Capture the cell that displays the provided text and extract its [X, Y] central coordinate. 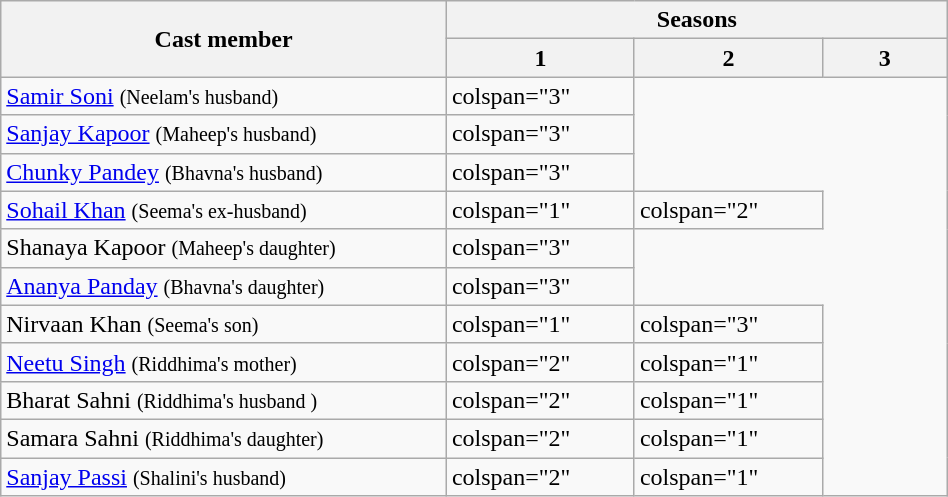
Samara Sahni (Riddhima's daughter) [224, 438]
2 [728, 58]
Seasons [696, 20]
Cast member [224, 39]
Sohail Khan (Seema's ex-husband) [224, 210]
Ananya Panday (Bhavna's daughter) [224, 286]
Bharat Sahni (Riddhima's husband ) [224, 400]
3 [884, 58]
1 [540, 58]
Chunky Pandey (Bhavna's husband) [224, 172]
Neetu Singh (Riddhima's mother) [224, 362]
Nirvaan Khan (Seema's son) [224, 324]
Samir Soni (Neelam's husband) [224, 96]
Sanjay Kapoor (Maheep's husband) [224, 134]
Sanjay Passi (Shalini's husband) [224, 477]
Shanaya Kapoor (Maheep's daughter) [224, 248]
